Return (x, y) of the center of cell containing provided text 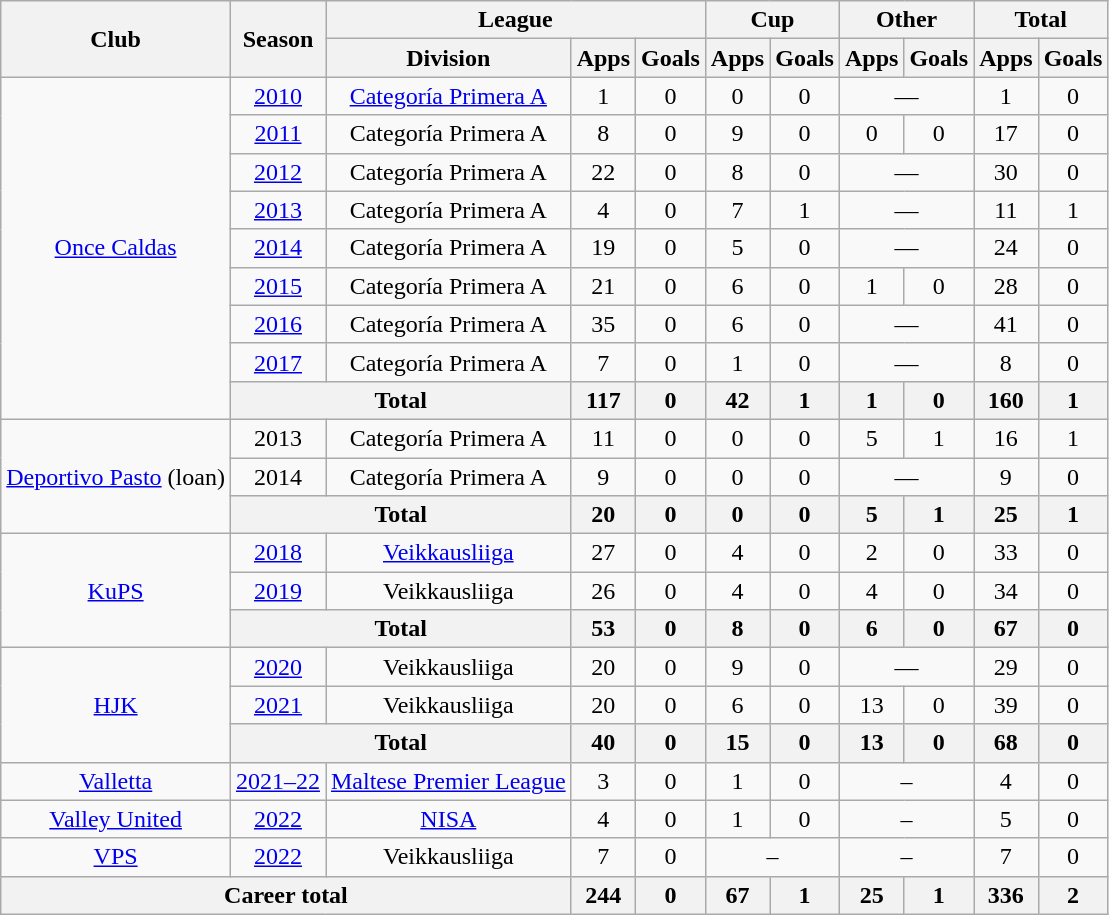
16 (1006, 438)
30 (1006, 172)
2012 (278, 172)
29 (1006, 667)
Club (116, 39)
2017 (278, 362)
2019 (278, 591)
53 (603, 629)
42 (737, 400)
336 (1006, 895)
Season (278, 39)
41 (1006, 324)
2016 (278, 324)
VPS (116, 857)
17 (1006, 134)
35 (603, 324)
Valletta (116, 781)
Valley United (116, 819)
34 (1006, 591)
Maltese Premier League (449, 781)
KuPS (116, 591)
Career total (286, 895)
40 (603, 743)
39 (1006, 705)
Deportivo Pasto (loan) (116, 476)
33 (1006, 553)
21 (603, 286)
2010 (278, 96)
2021–22 (278, 781)
HJK (116, 705)
Cup (772, 20)
26 (603, 591)
2020 (278, 667)
24 (1006, 248)
117 (603, 400)
3 (603, 781)
68 (1006, 743)
2015 (278, 286)
NISA (449, 819)
19 (603, 248)
Division (449, 58)
28 (1006, 286)
27 (603, 553)
160 (1006, 400)
2018 (278, 553)
Once Caldas (116, 248)
22 (603, 172)
2021 (278, 705)
Other (906, 20)
15 (737, 743)
2011 (278, 134)
244 (603, 895)
League (516, 20)
